From the cell containing the given text, extract its center point as [x, y] coordinate. 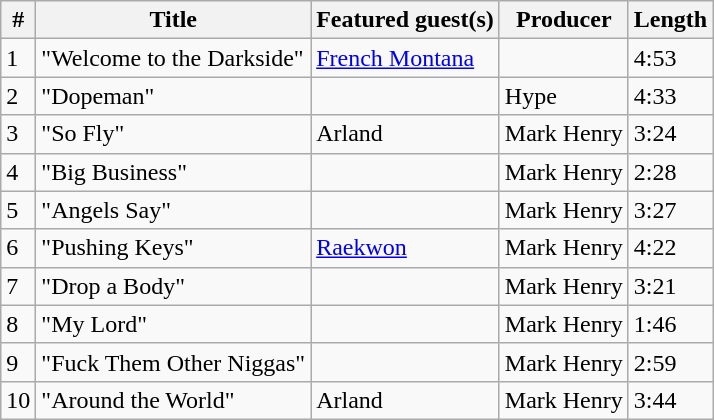
1 [18, 58]
2:59 [670, 362]
"So Fly" [174, 134]
# [18, 20]
Featured guest(s) [406, 20]
6 [18, 248]
"Fuck Them Other Niggas" [174, 362]
3 [18, 134]
4:22 [670, 248]
3:44 [670, 400]
3:27 [670, 210]
"Dopeman" [174, 96]
"Pushing Keys" [174, 248]
9 [18, 362]
Hype [564, 96]
"Angels Say" [174, 210]
Producer [564, 20]
"Around the World" [174, 400]
2 [18, 96]
1:46 [670, 324]
"Drop a Body" [174, 286]
Title [174, 20]
3:24 [670, 134]
Raekwon [406, 248]
"Big Business" [174, 172]
7 [18, 286]
3:21 [670, 286]
10 [18, 400]
8 [18, 324]
4 [18, 172]
5 [18, 210]
4:33 [670, 96]
"My Lord" [174, 324]
4:53 [670, 58]
2:28 [670, 172]
French Montana [406, 58]
"Welcome to the Darkside" [174, 58]
Length [670, 20]
